Find where the given text appears and provide that cell's center as (x, y) coordinate. 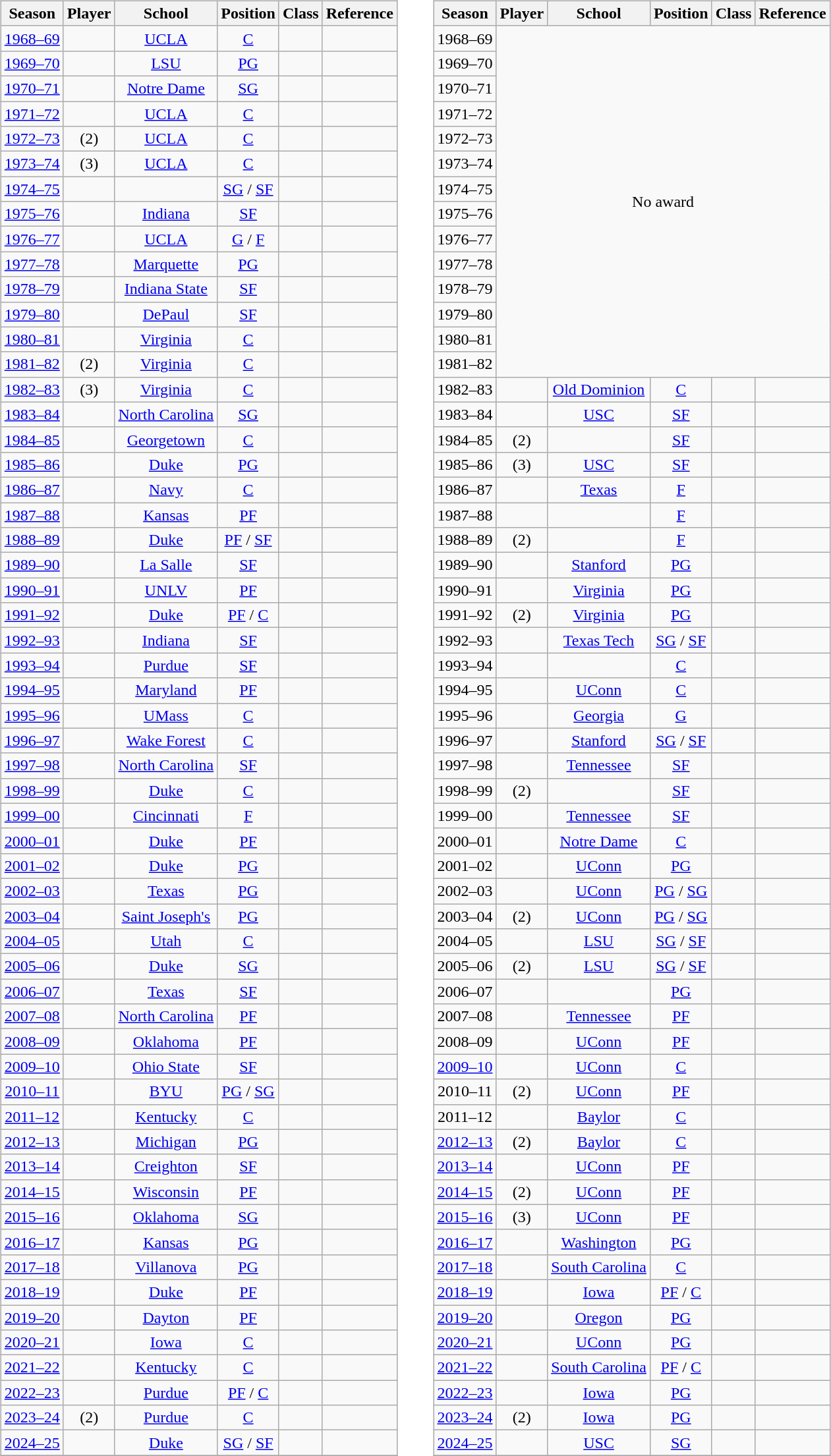
UMass (166, 715)
Villanova (166, 1267)
Georgia (599, 715)
Maryland (166, 690)
Texas Tech (599, 640)
Marquette (166, 264)
Saint Joseph's (166, 916)
DePaul (166, 314)
BYU (166, 1092)
Ohio State (166, 1067)
Oregon (599, 1317)
Michigan (166, 1142)
La Salle (166, 565)
PF / SF (248, 540)
Old Dominion (599, 389)
Washington (599, 1242)
Wisconsin (166, 1192)
No award (663, 202)
G / F (248, 239)
Utah (166, 941)
G (681, 715)
Indiana State (166, 289)
Dayton (166, 1317)
Wake Forest (166, 741)
Cincinnati (166, 816)
Creighton (166, 1167)
Navy (166, 490)
UNLV (166, 590)
Georgetown (166, 439)
